Output the [X, Y] coordinate of the center of the cell containing the given text.  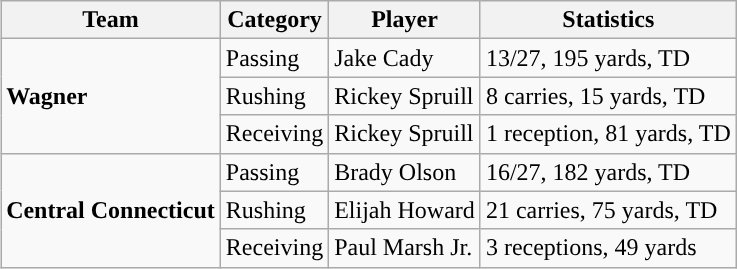
Paul Marsh Jr. [405, 248]
Statistics [608, 20]
Elijah Howard [405, 210]
Player [405, 20]
Brady Olson [405, 172]
Category [274, 20]
Team [111, 20]
8 carries, 15 yards, TD [608, 96]
Wagner [111, 96]
13/27, 195 yards, TD [608, 58]
16/27, 182 yards, TD [608, 172]
21 carries, 75 yards, TD [608, 210]
Central Connecticut [111, 210]
Jake Cady [405, 58]
3 receptions, 49 yards [608, 248]
1 reception, 81 yards, TD [608, 134]
